Return the (x, y) coordinate for the center point of the cell that contains the specified text.  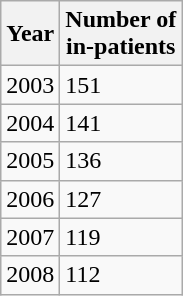
2006 (30, 199)
2004 (30, 123)
112 (121, 275)
2005 (30, 161)
Year (30, 34)
Number ofin-patients (121, 34)
2007 (30, 237)
2003 (30, 85)
136 (121, 161)
2008 (30, 275)
151 (121, 85)
141 (121, 123)
127 (121, 199)
119 (121, 237)
